Find where the given text appears and provide that cell's center as (x, y) coordinate. 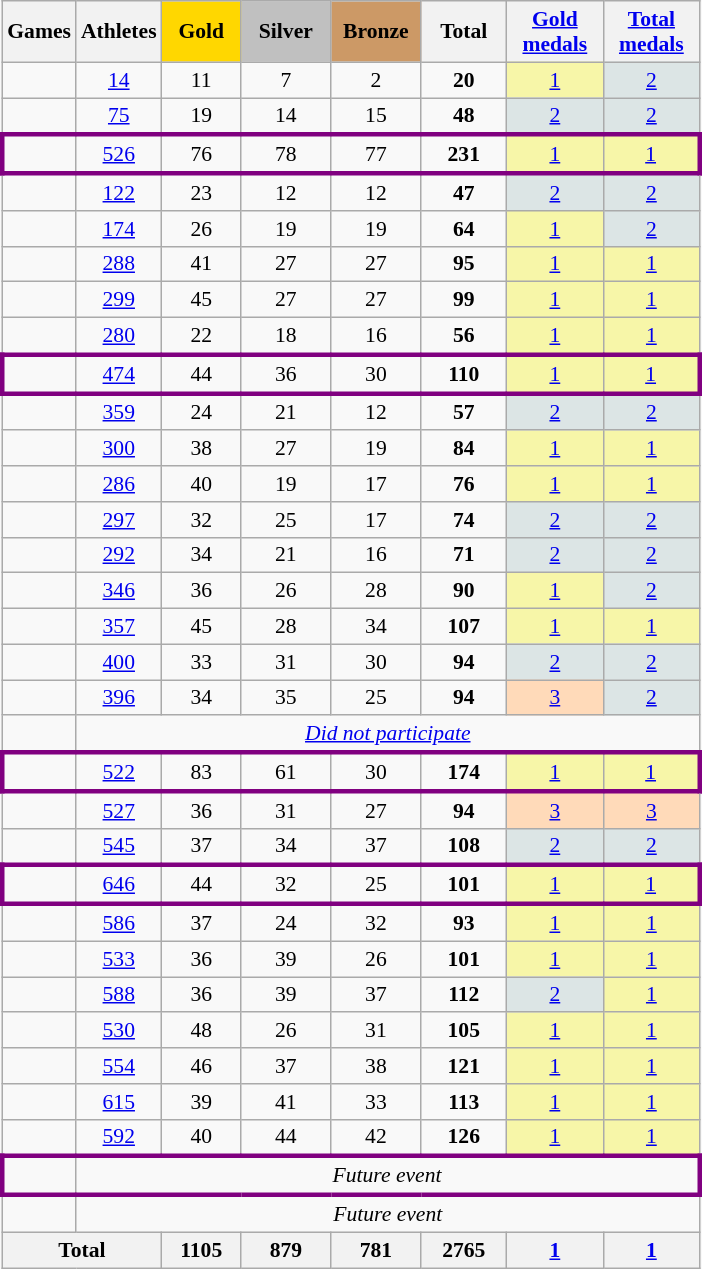
122 (119, 192)
121 (464, 1066)
90 (464, 591)
71 (464, 555)
357 (119, 627)
83 (202, 772)
288 (119, 264)
56 (464, 336)
346 (119, 591)
93 (464, 922)
588 (119, 995)
615 (119, 1102)
299 (119, 300)
280 (119, 336)
474 (119, 374)
11 (202, 80)
292 (119, 555)
18 (286, 336)
7 (286, 80)
46 (202, 1066)
231 (464, 154)
113 (464, 1102)
99 (464, 300)
64 (464, 229)
112 (464, 995)
42 (376, 1138)
35 (286, 698)
297 (119, 520)
879 (286, 1250)
20 (464, 80)
Did not participate (388, 734)
84 (464, 449)
554 (119, 1066)
Gold medals (556, 32)
22 (202, 336)
522 (119, 772)
95 (464, 264)
15 (376, 116)
105 (464, 1031)
78 (286, 154)
126 (464, 1138)
530 (119, 1031)
533 (119, 959)
545 (119, 846)
526 (119, 154)
77 (376, 154)
Athletes (119, 32)
Silver (286, 32)
75 (119, 116)
396 (119, 698)
400 (119, 662)
Gold (202, 32)
592 (119, 1138)
108 (464, 846)
300 (119, 449)
286 (119, 484)
23 (202, 192)
359 (119, 412)
61 (286, 772)
586 (119, 922)
646 (119, 886)
107 (464, 627)
1105 (202, 1250)
Games (39, 32)
47 (464, 192)
527 (119, 810)
Bronze (376, 32)
74 (464, 520)
57 (464, 412)
2765 (464, 1250)
110 (464, 374)
Total medals (652, 32)
781 (376, 1250)
